Find where the given text appears and provide that cell's center as [X, Y] coordinate. 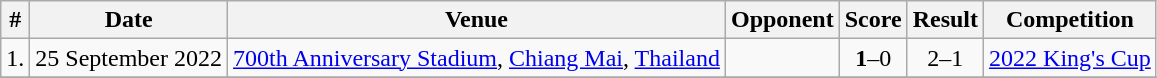
2022 King's Cup [1070, 58]
25 September 2022 [129, 58]
Competition [1070, 20]
1. [16, 58]
700th Anniversary Stadium, Chiang Mai, Thailand [477, 58]
2–1 [945, 58]
Venue [477, 20]
1–0 [873, 58]
Date [129, 20]
# [16, 20]
Result [945, 20]
Score [873, 20]
Opponent [782, 20]
